Provide the [x, y] coordinate of the cell's center where the given text is located.  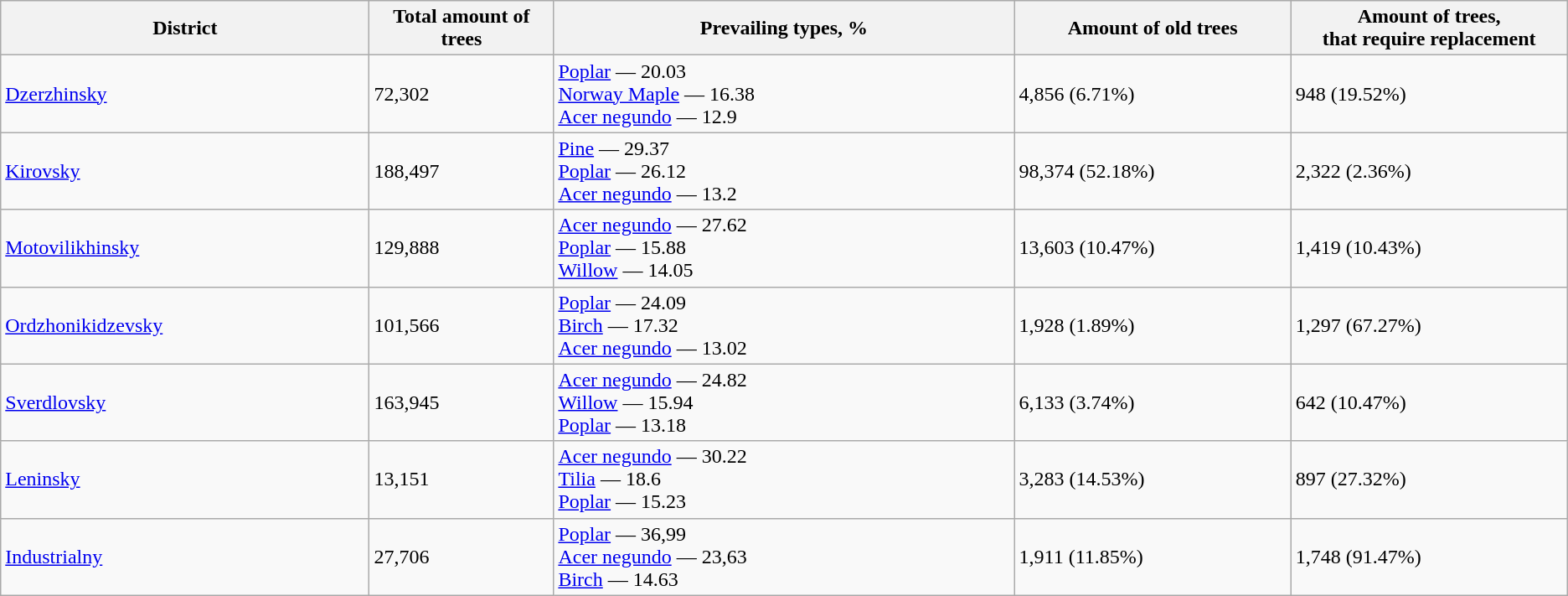
163,945 [462, 402]
27,706 [462, 557]
6,133 (3.74%) [1153, 402]
3,283 (14.53%) [1153, 479]
Amount of trees, that require replacement [1429, 29]
1,419 (10.43%) [1429, 248]
13,603 (10.47%) [1153, 248]
2,322 (2.36%) [1429, 171]
Dzerzhinsky [185, 94]
72,302 [462, 94]
District [185, 29]
13,151 [462, 479]
642 (10.47%) [1429, 402]
101,566 [462, 325]
Motovilikhinsky [185, 248]
Acer negundo — 30.22Tilia — 18.6Poplar — 15.23 [784, 479]
Total amount of trees [462, 29]
Poplar — 36,99Acer negundo — 23,63Birch — 14.63 [784, 557]
Prevailing types, % [784, 29]
Kirovsky [185, 171]
897 (27.32%) [1429, 479]
98,374 (52.18%) [1153, 171]
Sverdlovsky [185, 402]
Acer negundo — 24.82Willow — 15.94Poplar — 13.18 [784, 402]
188,497 [462, 171]
Acer negundo — 27.62Poplar — 15.88Willow — 14.05 [784, 248]
1,928 (1.89%) [1153, 325]
Poplar — 20.03Norway Maple — 16.38Acer negundo — 12.9 [784, 94]
Poplar — 24.09Birch — 17.32Acer negundo — 13.02 [784, 325]
129,888 [462, 248]
1,748 (91.47%) [1429, 557]
1,911 (11.85%) [1153, 557]
Industrialny [185, 557]
4,856 (6.71%) [1153, 94]
Ordzhonikidzevsky [185, 325]
Leninsky [185, 479]
1,297 (67.27%) [1429, 325]
Amount of old trees [1153, 29]
948 (19.52%) [1429, 94]
Pine — 29.37Poplar — 26.12Acer negundo — 13.2 [784, 171]
